For the text-containing cell, return its midpoint in (x, y) coordinate format. 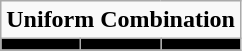
Uniform Combination (121, 20)
